Search for the cell housing the specified text and yield its (x, y) center coordinate. 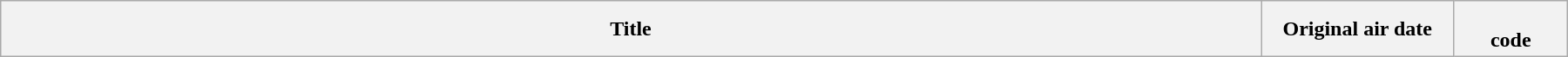
code (1511, 29)
Title (631, 29)
Original air date (1357, 29)
